Provide the [x, y] coordinate of the cell's center where the given text is located.  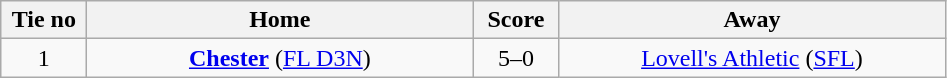
Lovell's Athletic (SFL) [752, 58]
1 [44, 58]
Home [280, 20]
Away [752, 20]
Score [516, 20]
Chester (FL D3N) [280, 58]
5–0 [516, 58]
Tie no [44, 20]
